Search for the cell housing the specified text and yield its [X, Y] center coordinate. 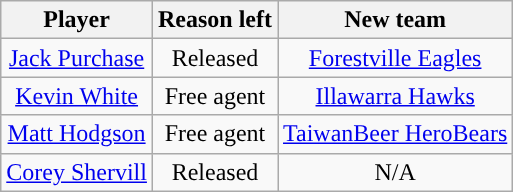
Forestville Eagles [396, 58]
Player [77, 20]
Reason left [214, 20]
Corey Shervill [77, 172]
N/A [396, 172]
Illawarra Hawks [396, 96]
New team [396, 20]
Matt Hodgson [77, 134]
Jack Purchase [77, 58]
TaiwanBeer HeroBears [396, 134]
Kevin White [77, 96]
